For the text-containing cell, return its midpoint in [x, y] coordinate format. 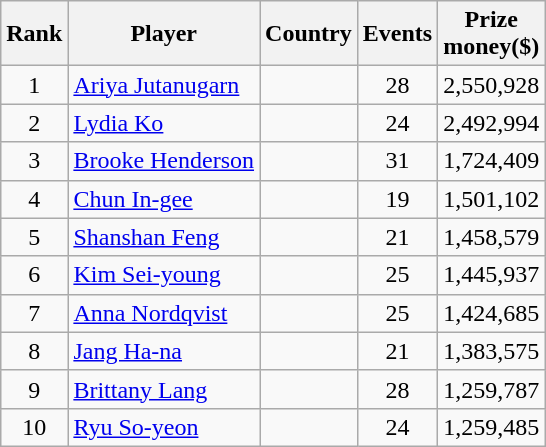
3 [34, 161]
2 [34, 123]
19 [397, 199]
6 [34, 275]
2,492,994 [492, 123]
1,259,787 [492, 389]
5 [34, 237]
Brittany Lang [164, 389]
Events [397, 34]
Jang Ha-na [164, 351]
Lydia Ko [164, 123]
Kim Sei-young [164, 275]
Shanshan Feng [164, 237]
1,724,409 [492, 161]
Country [309, 34]
31 [397, 161]
Anna Nordqvist [164, 313]
1,445,937 [492, 275]
8 [34, 351]
2,550,928 [492, 85]
1,259,485 [492, 427]
1,383,575 [492, 351]
Chun In-gee [164, 199]
1 [34, 85]
1,458,579 [492, 237]
1,424,685 [492, 313]
Rank [34, 34]
9 [34, 389]
Player [164, 34]
7 [34, 313]
10 [34, 427]
Brooke Henderson [164, 161]
1,501,102 [492, 199]
Ariya Jutanugarn [164, 85]
Prize money($) [492, 34]
Ryu So-yeon [164, 427]
4 [34, 199]
